Find where the given text appears and provide that cell's center as (X, Y) coordinate. 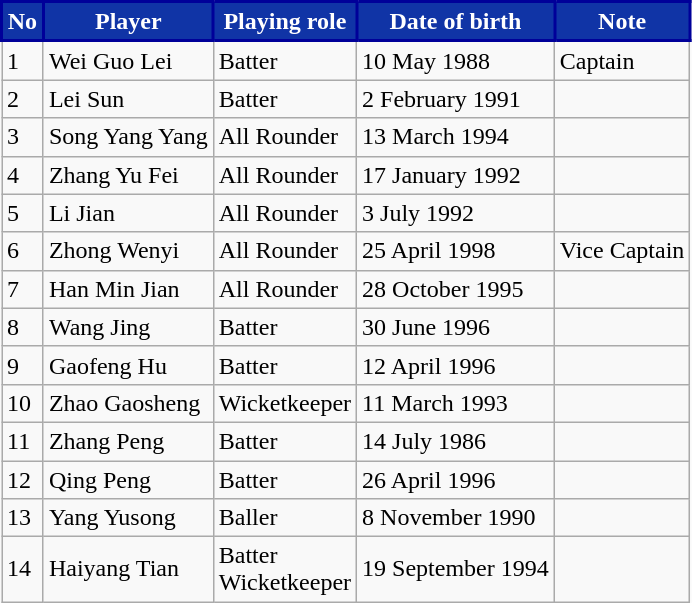
17 January 1992 (456, 175)
10 May 1988 (456, 60)
1 (23, 60)
14 (23, 570)
9 (23, 365)
12 April 1996 (456, 365)
10 (23, 403)
BatterWicketkeeper (284, 570)
26 April 1996 (456, 479)
Wei Guo Lei (128, 60)
2 February 1991 (456, 99)
12 (23, 479)
Wicketkeeper (284, 403)
6 (23, 251)
Player (128, 22)
3 (23, 137)
4 (23, 175)
Lei Sun (128, 99)
Yang Yusong (128, 518)
Qing Peng (128, 479)
Zhang Peng (128, 441)
2 (23, 99)
Zhang Yu Fei (128, 175)
Vice Captain (622, 251)
Playing role (284, 22)
Song Yang Yang (128, 137)
Gaofeng Hu (128, 365)
13 (23, 518)
30 June 1996 (456, 327)
8 November 1990 (456, 518)
11 March 1993 (456, 403)
Li Jian (128, 213)
Zhong Wenyi (128, 251)
5 (23, 213)
7 (23, 289)
25 April 1998 (456, 251)
Wang Jing (128, 327)
19 September 1994 (456, 570)
Haiyang Tian (128, 570)
3 July 1992 (456, 213)
11 (23, 441)
No (23, 22)
Zhao Gaosheng (128, 403)
28 October 1995 (456, 289)
Baller (284, 518)
Note (622, 22)
13 March 1994 (456, 137)
14 July 1986 (456, 441)
Han Min Jian (128, 289)
Date of birth (456, 22)
Captain (622, 60)
8 (23, 327)
